Search for the cell housing the specified text and yield its [X, Y] center coordinate. 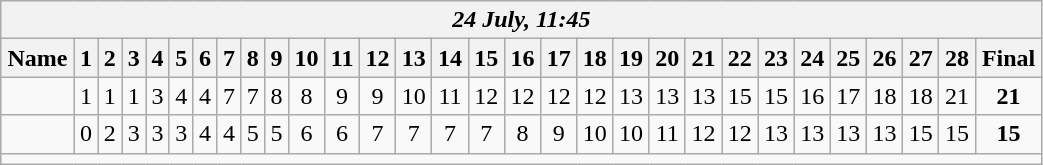
Final [1008, 58]
23 [776, 58]
14 [450, 58]
25 [848, 58]
0 [86, 134]
Name [38, 58]
24 [812, 58]
20 [667, 58]
27 [921, 58]
26 [884, 58]
28 [957, 58]
22 [740, 58]
19 [631, 58]
24 July, 11:45 [522, 20]
